Extract the [X, Y] coordinate from the center of the cell holding the provided text.  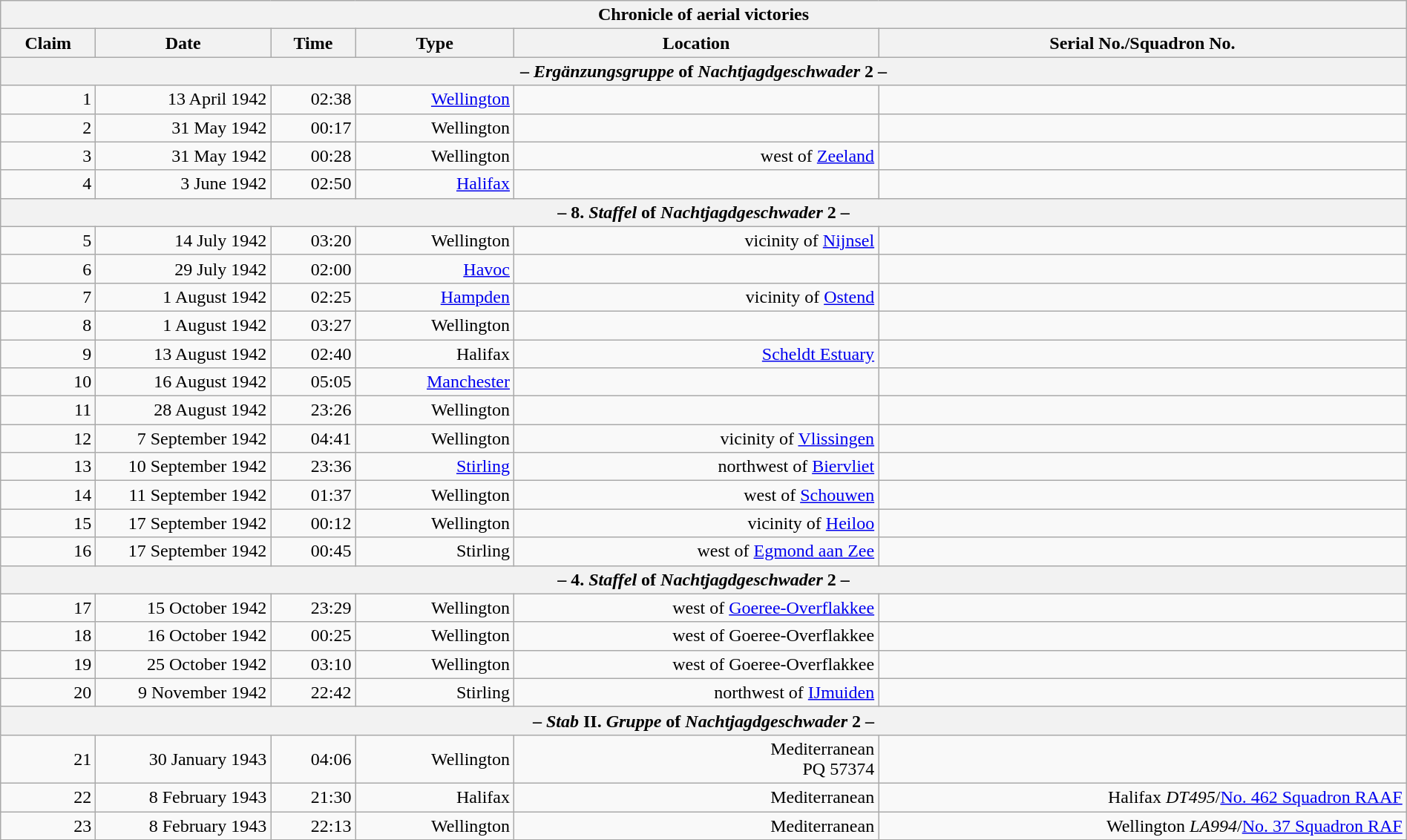
02:38 [313, 99]
13 April 1942 [183, 99]
Date [183, 43]
west of Schouwen [696, 495]
vicinity of Nijnsel [696, 240]
northwest of IJmuiden [696, 692]
Claim [48, 43]
02:40 [313, 354]
03:20 [313, 240]
15 October 1942 [183, 608]
28 August 1942 [183, 410]
21:30 [313, 797]
Wellington LA994/No. 37 Squadron RAF [1143, 826]
northwest of Biervliet [696, 467]
23:26 [313, 410]
vicinity of Vlissingen [696, 439]
02:25 [313, 297]
Chronicle of aerial victories [703, 15]
01:37 [313, 495]
2 [48, 128]
west of Zeeland [696, 156]
23:29 [313, 608]
Manchester [435, 382]
7 [48, 297]
9 [48, 354]
west of Egmond aan Zee [696, 551]
11 September 1942 [183, 495]
15 [48, 523]
– Ergänzungsgruppe of Nachtjagdgeschwader 2 – [703, 71]
00:12 [313, 523]
00:28 [313, 156]
13 [48, 467]
30 January 1943 [183, 758]
16 October 1942 [183, 636]
22 [48, 797]
4 [48, 184]
21 [48, 758]
11 [48, 410]
25 October 1942 [183, 664]
22:13 [313, 826]
13 August 1942 [183, 354]
MediterraneanPQ 57374 [696, 758]
19 [48, 664]
6 [48, 269]
Halifax DT495/No. 462 Squadron RAAF [1143, 797]
Scheldt Estuary [696, 354]
04:41 [313, 439]
vicinity of Ostend [696, 297]
02:50 [313, 184]
16 August 1942 [183, 382]
3 June 1942 [183, 184]
3 [48, 156]
23 [48, 826]
00:17 [313, 128]
03:10 [313, 664]
vicinity of Heiloo [696, 523]
02:00 [313, 269]
14 July 1942 [183, 240]
16 [48, 551]
– 4. Staffel of Nachtjagdgeschwader 2 – [703, 580]
1 [48, 99]
00:45 [313, 551]
Location [696, 43]
29 July 1942 [183, 269]
Havoc [435, 269]
18 [48, 636]
8 [48, 325]
14 [48, 495]
5 [48, 240]
Hampden [435, 297]
– Stab II. Gruppe of Nachtjagdgeschwader 2 – [703, 721]
7 September 1942 [183, 439]
03:27 [313, 325]
23:36 [313, 467]
05:05 [313, 382]
04:06 [313, 758]
Time [313, 43]
9 November 1942 [183, 692]
00:25 [313, 636]
10 [48, 382]
17 [48, 608]
20 [48, 692]
22:42 [313, 692]
12 [48, 439]
Serial No./Squadron No. [1143, 43]
Type [435, 43]
10 September 1942 [183, 467]
– 8. Staffel of Nachtjagdgeschwader 2 – [703, 212]
